Return the (X, Y) coordinate for the center point of the cell that contains the specified text.  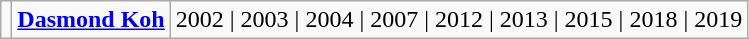
Dasmond Koh (91, 20)
2002 | 2003 | 2004 | 2007 | 2012 | 2013 | 2015 | 2018 | 2019 (459, 20)
